Capture the cell that displays the provided text and extract its (X, Y) central coordinate. 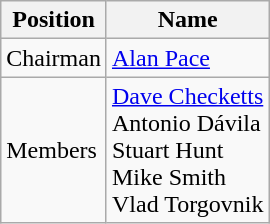
Members (54, 150)
Alan Pace (187, 58)
Chairman (54, 58)
Position (54, 20)
Dave CheckettsAntonio DávilaStuart HuntMike SmithVlad Torgovnik (187, 150)
Name (187, 20)
